Provide the (X, Y) coordinate of the cell's center where the given text is located.  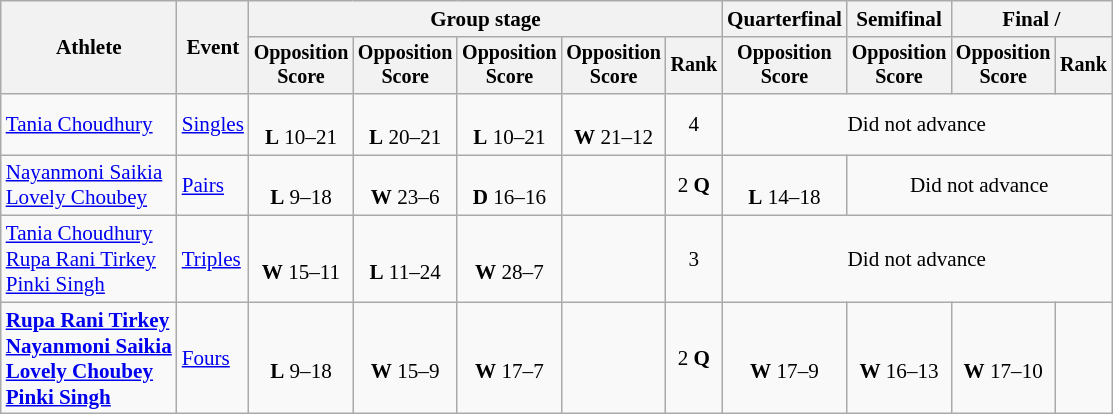
Fours (213, 358)
W 15–9 (405, 358)
Tania ChoudhuryRupa Rani TirkeyPinki Singh (89, 259)
W 15–11 (301, 259)
Event (213, 48)
Tania Choudhury (89, 124)
Group stage (486, 18)
W 17–10 (1003, 358)
Singles (213, 124)
Final / (1031, 18)
Pairs (213, 186)
W 21–12 (613, 124)
Quarterfinal (784, 18)
Triples (213, 259)
3 (694, 259)
W 28–7 (509, 259)
W 17–7 (509, 358)
Athlete (89, 48)
Nayanmoni SaikiaLovely Choubey (89, 186)
D 16–16 (509, 186)
L 11–24 (405, 259)
W 16–13 (899, 358)
L 14–18 (784, 186)
L 20–21 (405, 124)
W 23–6 (405, 186)
W 17–9 (784, 358)
Semifinal (899, 18)
Rupa Rani TirkeyNayanmoni SaikiaLovely ChoubeyPinki Singh (89, 358)
4 (694, 124)
